Determine the [X, Y] coordinate at the center of the cell enclosing the given text.  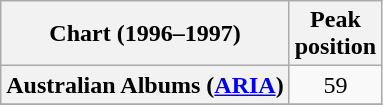
Australian Albums (ARIA) [145, 85]
59 [335, 85]
Peakposition [335, 34]
Chart (1996–1997) [145, 34]
